Search for the cell housing the specified text and yield its [X, Y] center coordinate. 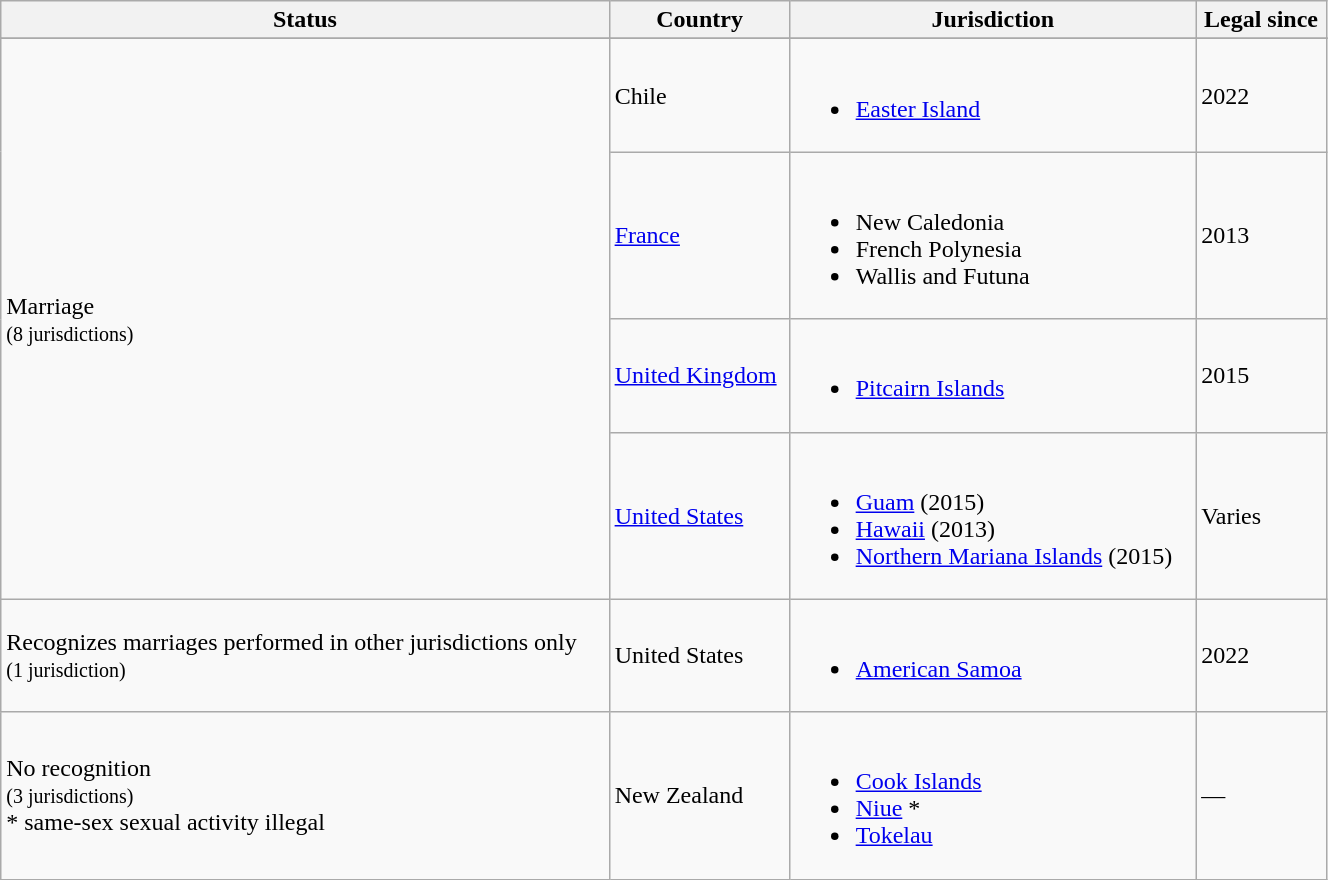
Country [700, 20]
American Samoa [992, 656]
Jurisdiction [992, 20]
2015 [1262, 376]
No recognition(3 jurisdictions)* same-sex sexual activity illegal [305, 796]
United Kingdom [700, 376]
2013 [1262, 236]
Guam (2015) Hawaii (2013) Northern Mariana Islands (2015) [992, 516]
Cook Islands Niue * Tokelau [992, 796]
Pitcairn Islands [992, 376]
New Zealand [700, 796]
Chile [700, 96]
France [700, 236]
— [1262, 796]
New Caledonia French Polynesia Wallis and Futuna [992, 236]
Recognizes marriages performed in other jurisdictions only(1 jurisdiction) [305, 656]
Status [305, 20]
Varies [1262, 516]
Legal since [1262, 20]
Marriage(8 jurisdictions) [305, 319]
Easter Island [992, 96]
